For the text-containing cell, return its midpoint in (X, Y) coordinate format. 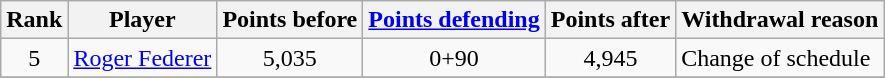
Player (142, 20)
Roger Federer (142, 58)
0+90 (454, 58)
Points after (610, 20)
5 (34, 58)
Points before (290, 20)
Rank (34, 20)
Change of schedule (780, 58)
4,945 (610, 58)
Withdrawal reason (780, 20)
Points defending (454, 20)
5,035 (290, 58)
